Output the (x, y) coordinate of the center of the cell containing the given text.  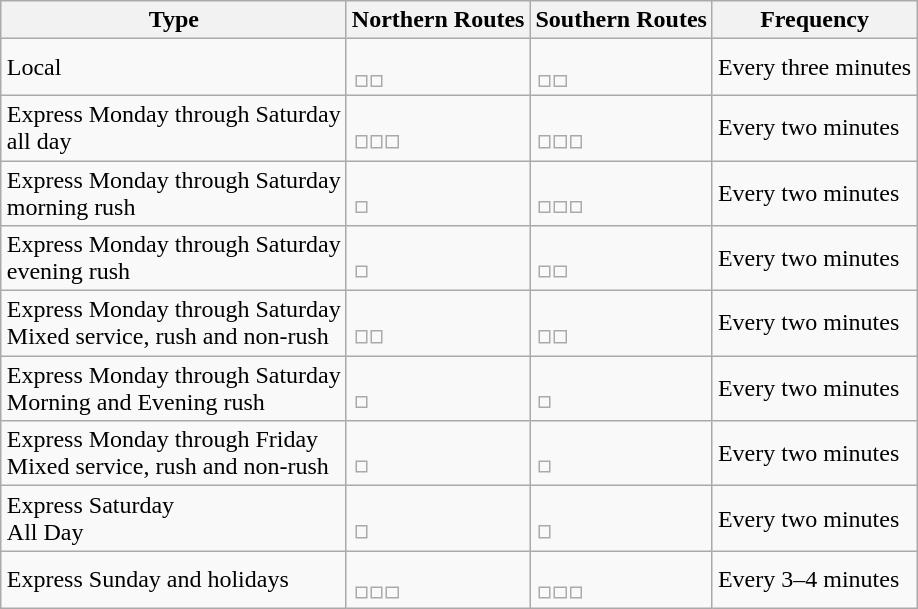
Frequency (814, 20)
Local (174, 68)
Express Monday through FridayMixed service, rush and non-rush (174, 454)
Express Monday through Saturdaymorning rush (174, 192)
Express Monday through SaturdayMixed service, rush and non-rush (174, 324)
Southern Routes (621, 20)
Every 3–4 minutes (814, 580)
Express Sunday and holidays (174, 580)
Express Monday through Saturdayevening rush (174, 258)
Type (174, 20)
Express Monday through SaturdayMorning and Evening rush (174, 388)
Every three minutes (814, 68)
Northern Routes (438, 20)
Express SaturdayAll Day (174, 518)
Express Monday through Saturdayall day (174, 128)
